Output the (X, Y) coordinate of the center of the cell containing the given text.  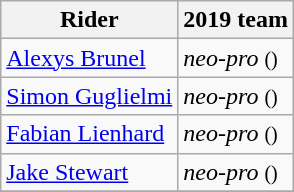
Simon Guglielmi (90, 96)
Jake Stewart (90, 172)
2019 team (236, 20)
Rider (90, 20)
Fabian Lienhard (90, 134)
Alexys Brunel (90, 58)
